Locate the cell with the specified text and output its (X, Y) center coordinate. 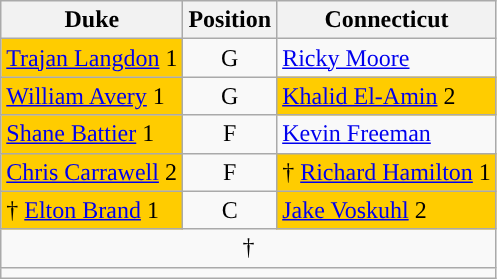
Khalid El-Amin 2 (387, 96)
Chris Carrawell 2 (92, 172)
Duke (92, 20)
Kevin Freeman (387, 134)
Ricky Moore (387, 58)
† Elton Brand 1 (92, 210)
C (230, 210)
Jake Voskuhl 2 (387, 210)
Position (230, 20)
William Avery 1 (92, 96)
Shane Battier 1 (92, 134)
Trajan Langdon 1 (92, 58)
Connecticut (387, 20)
† (249, 248)
† Richard Hamilton 1 (387, 172)
